For the text-containing cell, return its midpoint in (x, y) coordinate format. 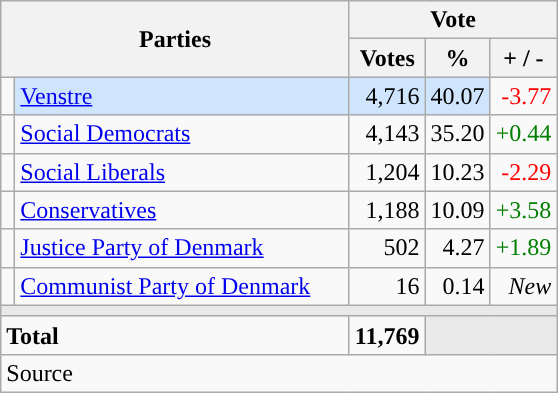
Vote (452, 20)
+3.58 (524, 210)
New (524, 286)
11,769 (387, 335)
Conservatives (182, 210)
+1.89 (524, 248)
1,204 (387, 172)
502 (387, 248)
4,716 (387, 96)
Communist Party of Denmark (182, 286)
35.20 (458, 134)
-2.29 (524, 172)
Votes (387, 58)
1,188 (387, 210)
Social Democrats (182, 134)
Parties (176, 39)
10.09 (458, 210)
Justice Party of Denmark (182, 248)
Social Liberals (182, 172)
+0.44 (524, 134)
4.27 (458, 248)
Source (279, 373)
% (458, 58)
0.14 (458, 286)
4,143 (387, 134)
Total (176, 335)
Venstre (182, 96)
16 (387, 286)
40.07 (458, 96)
+ / - (524, 58)
10.23 (458, 172)
-3.77 (524, 96)
